Find where the given text appears and provide that cell's center as [X, Y] coordinate. 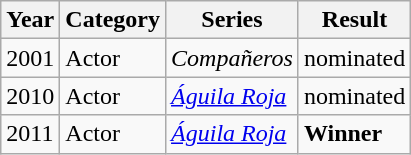
2001 [30, 58]
2011 [30, 134]
Category [113, 20]
Series [232, 20]
Result [354, 20]
2010 [30, 96]
Compañeros [232, 58]
Winner [354, 134]
Year [30, 20]
